Pinpoint the cell where the given text exists, returning its [x, y] midpoint coordinate. 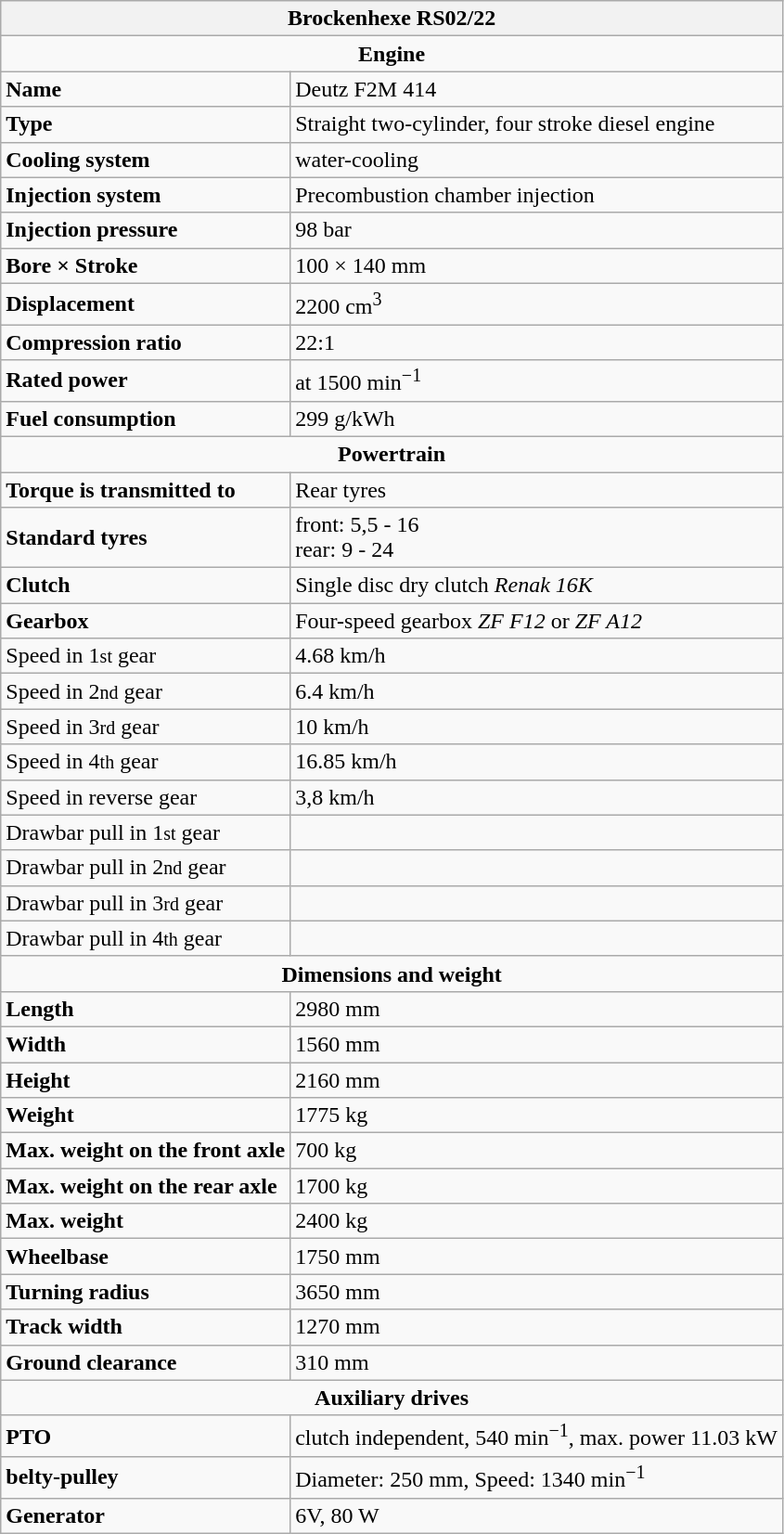
Drawbar pull in 4th gear [146, 938]
10 km/h [536, 727]
98 bar [536, 230]
Powertrain [392, 454]
Wheelbase [146, 1257]
Single disc dry clutch Renak 16K [536, 586]
Speed in 4th gear [146, 762]
310 mm [536, 1362]
Track width [146, 1327]
Injection system [146, 195]
Brockenhexe RS02/22 [392, 19]
Type [146, 124]
Drawbar pull in 2nd gear [146, 868]
Standard tyres [146, 538]
1700 kg [536, 1186]
16.85 km/h [536, 762]
3650 mm [536, 1292]
Height [146, 1080]
2200 cm3 [536, 304]
Auxiliary drives [392, 1398]
at 1500 min−1 [536, 380]
2160 mm [536, 1080]
Compression ratio [146, 342]
Speed in reverse gear [146, 797]
Injection pressure [146, 230]
Engine [392, 54]
Turning radius [146, 1292]
Bore × Stroke [146, 265]
22:1 [536, 342]
Max. weight [146, 1221]
4.68 km/h [536, 656]
Straight two-cylinder, four stroke diesel engine [536, 124]
Rated power [146, 380]
front: 5,5 - 16rear: 9 - 24 [536, 538]
water-cooling [536, 160]
6.4 km/h [536, 691]
Diameter: 250 mm, Speed: 1340 min−1 [536, 1477]
Deutz F2M 414 [536, 89]
6V, 80 W [536, 1515]
Torque is transmitted to [146, 490]
Fuel consumption [146, 419]
Max. weight on the front axle [146, 1151]
Drawbar pull in 3rd gear [146, 903]
Name [146, 89]
Displacement [146, 304]
Max. weight on the rear axle [146, 1186]
Gearbox [146, 621]
1750 mm [536, 1257]
Precombustion chamber injection [536, 195]
3,8 km/h [536, 797]
Rear tyres [536, 490]
Speed in 1st gear [146, 656]
Cooling system [146, 160]
Dimensions and weight [392, 973]
Clutch [146, 586]
1560 mm [536, 1044]
clutch independent, 540 min−1, max. power 11.03 kW [536, 1437]
Width [146, 1044]
2980 mm [536, 1009]
100 × 140 mm [536, 265]
Ground clearance [146, 1362]
PTO [146, 1437]
Drawbar pull in 1st gear [146, 832]
Generator [146, 1515]
belty-pulley [146, 1477]
Speed in 3rd gear [146, 727]
299 g/kWh [536, 419]
1775 kg [536, 1115]
Speed in 2nd gear [146, 691]
Length [146, 1009]
700 kg [536, 1151]
Weight [146, 1115]
2400 kg [536, 1221]
Four-speed gearbox ZF F12 or ZF A12 [536, 621]
1270 mm [536, 1327]
